For the text-containing cell, return its midpoint in (x, y) coordinate format. 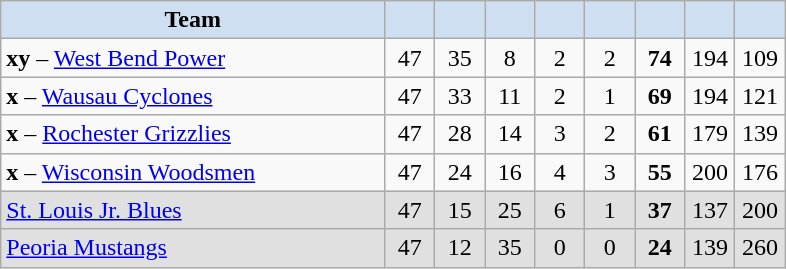
179 (710, 134)
xy – West Bend Power (193, 58)
176 (760, 172)
8 (510, 58)
37 (660, 210)
x – Wisconsin Woodsmen (193, 172)
33 (460, 96)
69 (660, 96)
15 (460, 210)
Team (193, 20)
260 (760, 248)
6 (560, 210)
x – Wausau Cyclones (193, 96)
109 (760, 58)
55 (660, 172)
4 (560, 172)
x – Rochester Grizzlies (193, 134)
28 (460, 134)
14 (510, 134)
137 (710, 210)
74 (660, 58)
25 (510, 210)
61 (660, 134)
St. Louis Jr. Blues (193, 210)
Peoria Mustangs (193, 248)
12 (460, 248)
121 (760, 96)
11 (510, 96)
16 (510, 172)
